Determine the (x, y) coordinate at the center of the cell enclosing the given text.  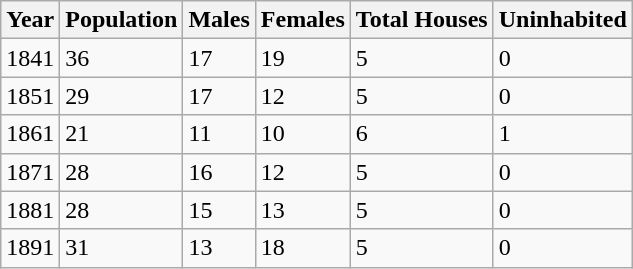
15 (219, 210)
29 (122, 96)
Total Houses (422, 20)
Year (30, 20)
Population (122, 20)
36 (122, 58)
Females (302, 20)
18 (302, 248)
Uninhabited (562, 20)
1 (562, 134)
10 (302, 134)
31 (122, 248)
Males (219, 20)
1851 (30, 96)
21 (122, 134)
6 (422, 134)
1881 (30, 210)
16 (219, 172)
1871 (30, 172)
1861 (30, 134)
1841 (30, 58)
1891 (30, 248)
11 (219, 134)
19 (302, 58)
